From the cell containing the given text, extract its center point as [x, y] coordinate. 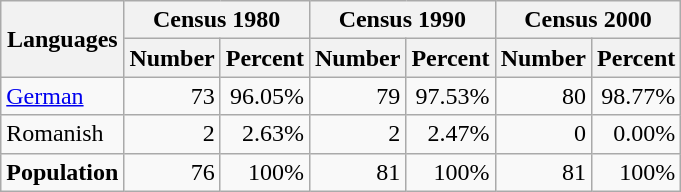
96.05% [264, 96]
Census 1980 [217, 20]
98.77% [636, 96]
Census 2000 [588, 20]
2.63% [264, 134]
Census 1990 [402, 20]
76 [172, 172]
Romanish [62, 134]
97.53% [450, 96]
German [62, 96]
80 [543, 96]
Population [62, 172]
73 [172, 96]
0 [543, 134]
Languages [62, 39]
0.00% [636, 134]
79 [357, 96]
2.47% [450, 134]
